Return the [X, Y] coordinate for the center point of the cell that contains the specified text.  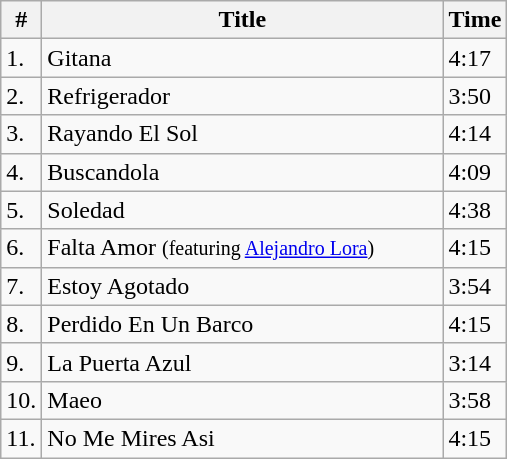
La Puerta Azul [242, 362]
6. [22, 248]
Perdido En Un Barco [242, 324]
# [22, 20]
4:09 [475, 172]
Gitana [242, 58]
Falta Amor (featuring Alejandro Lora) [242, 248]
3. [22, 134]
4:14 [475, 134]
Buscandola [242, 172]
3:50 [475, 96]
Maeo [242, 400]
2. [22, 96]
11. [22, 438]
8. [22, 324]
4. [22, 172]
Title [242, 20]
Refrigerador [242, 96]
Rayando El Sol [242, 134]
No Me Mires Asi [242, 438]
9. [22, 362]
3:54 [475, 286]
3:58 [475, 400]
Time [475, 20]
Soledad [242, 210]
1. [22, 58]
10. [22, 400]
4:38 [475, 210]
4:17 [475, 58]
3:14 [475, 362]
5. [22, 210]
Estoy Agotado [242, 286]
7. [22, 286]
